Return the (X, Y) coordinate for the center point of the cell that contains the specified text.  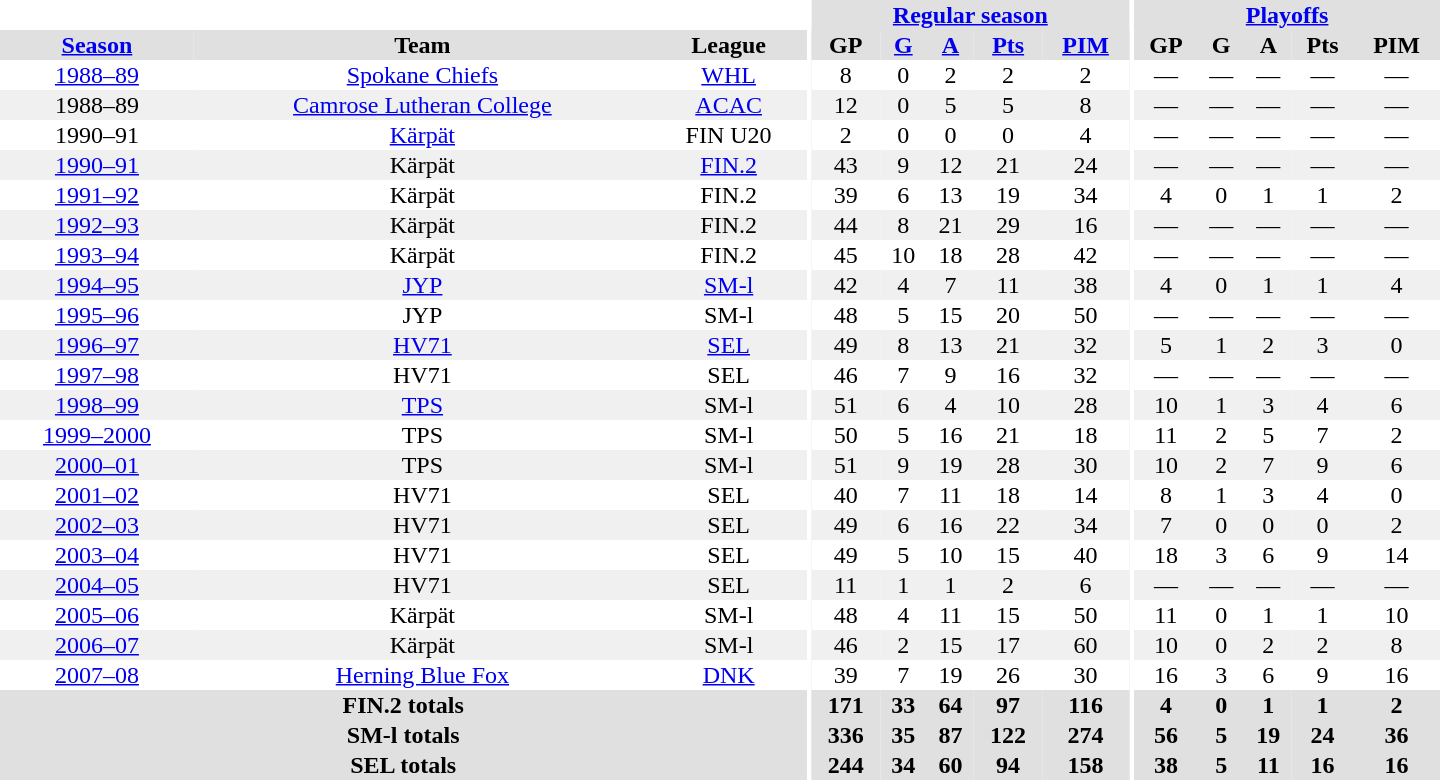
35 (904, 735)
64 (950, 705)
43 (846, 165)
2003–04 (97, 555)
1997–98 (97, 375)
Team (422, 45)
1993–94 (97, 255)
FIN U20 (729, 135)
116 (1086, 705)
171 (846, 705)
Regular season (970, 15)
2005–06 (97, 615)
1994–95 (97, 285)
20 (1008, 315)
87 (950, 735)
122 (1008, 735)
1995–96 (97, 315)
336 (846, 735)
1999–2000 (97, 435)
2002–03 (97, 525)
244 (846, 765)
Spokane Chiefs (422, 75)
2001–02 (97, 495)
ACAC (729, 105)
1992–93 (97, 225)
FIN.2 totals (403, 705)
1998–99 (97, 405)
WHL (729, 75)
36 (1396, 735)
17 (1008, 645)
League (729, 45)
Season (97, 45)
2007–08 (97, 675)
22 (1008, 525)
44 (846, 225)
Herning Blue Fox (422, 675)
Camrose Lutheran College (422, 105)
29 (1008, 225)
97 (1008, 705)
2000–01 (97, 465)
33 (904, 705)
Playoffs (1287, 15)
274 (1086, 735)
SEL totals (403, 765)
SM-l totals (403, 735)
DNK (729, 675)
2006–07 (97, 645)
45 (846, 255)
158 (1086, 765)
1991–92 (97, 195)
26 (1008, 675)
56 (1166, 735)
1996–97 (97, 345)
2004–05 (97, 585)
94 (1008, 765)
